From the cell containing the given text, extract its center point as (X, Y) coordinate. 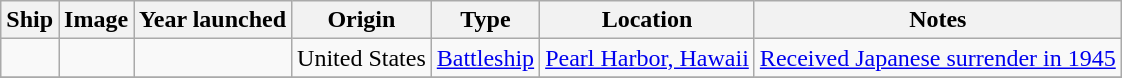
Received Japanese surrender in 1945 (938, 58)
Battleship (485, 58)
Type (485, 20)
Location (648, 20)
United States (362, 58)
Year launched (213, 20)
Image (96, 20)
Origin (362, 20)
Ship (30, 20)
Notes (938, 20)
Pearl Harbor, Hawaii (648, 58)
